Scan for the cell matching the given text and deliver its [X, Y] coordinate at center. 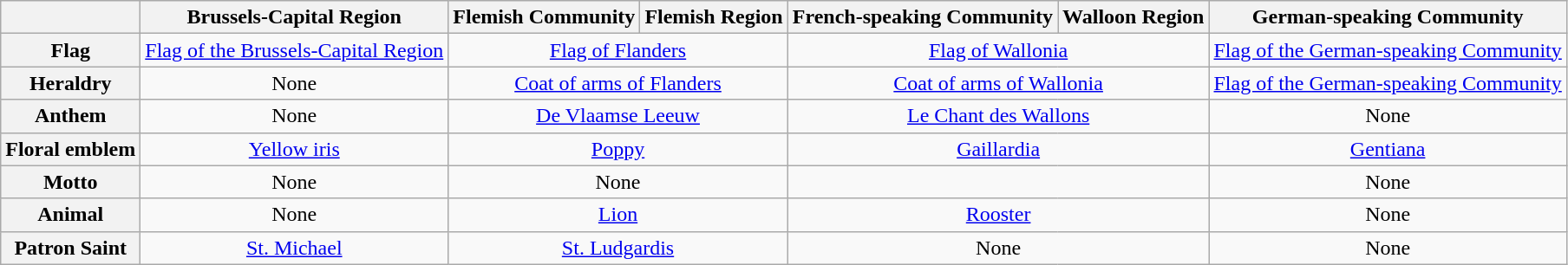
Floral emblem [71, 149]
St. Michael [295, 248]
Yellow iris [295, 149]
Poppy [617, 149]
Flag of the Brussels-Capital Region [295, 50]
Rooster [998, 215]
Motto [71, 182]
Patron Saint [71, 248]
Flag of Wallonia [998, 50]
Gaillardia [998, 149]
Flemish Region [714, 17]
St. Ludgardis [617, 248]
Anthem [71, 116]
Coat of arms of Flanders [617, 83]
Brussels-Capital Region [295, 17]
Flag [71, 50]
Flemish Community [545, 17]
Flag of Flanders [617, 50]
German-speaking Community [1388, 17]
Coat of arms of Wallonia [998, 83]
Gentiana [1388, 149]
French-speaking Community [923, 17]
Heraldry [71, 83]
Animal [71, 215]
Le Chant des Wallons [998, 116]
Lion [617, 215]
De Vlaamse Leeuw [617, 116]
Walloon Region [1134, 17]
